Return [x, y] of the center of cell containing provided text 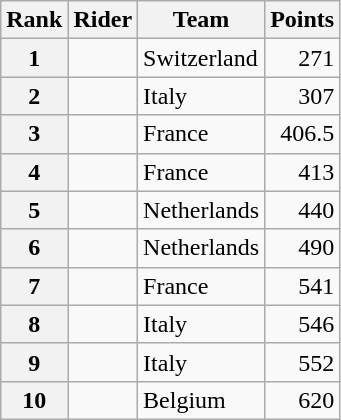
440 [302, 210]
Belgium [202, 400]
Rider [103, 20]
4 [34, 172]
10 [34, 400]
307 [302, 96]
546 [302, 324]
1 [34, 58]
Switzerland [202, 58]
7 [34, 286]
552 [302, 362]
3 [34, 134]
2 [34, 96]
9 [34, 362]
Team [202, 20]
406.5 [302, 134]
413 [302, 172]
620 [302, 400]
Rank [34, 20]
271 [302, 58]
5 [34, 210]
490 [302, 248]
541 [302, 286]
6 [34, 248]
Points [302, 20]
8 [34, 324]
